Provide the (x, y) coordinate of the cell's center where the given text is located.  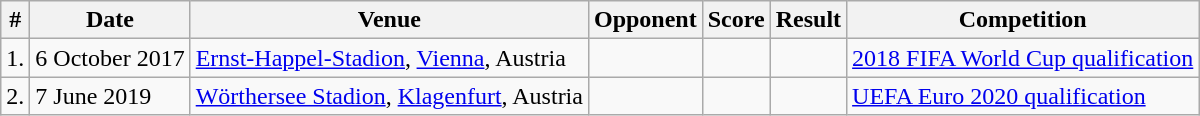
Competition (1023, 20)
Venue (389, 20)
# (16, 20)
Wörthersee Stadion, Klagenfurt, Austria (389, 96)
Score (736, 20)
7 June 2019 (110, 96)
Ernst-Happel-Stadion, Vienna, Austria (389, 58)
Opponent (645, 20)
1. (16, 58)
Result (808, 20)
6 October 2017 (110, 58)
2018 FIFA World Cup qualification (1023, 58)
2. (16, 96)
Date (110, 20)
UEFA Euro 2020 qualification (1023, 96)
